Provide the [x, y] coordinate of the cell's center where the given text is located.  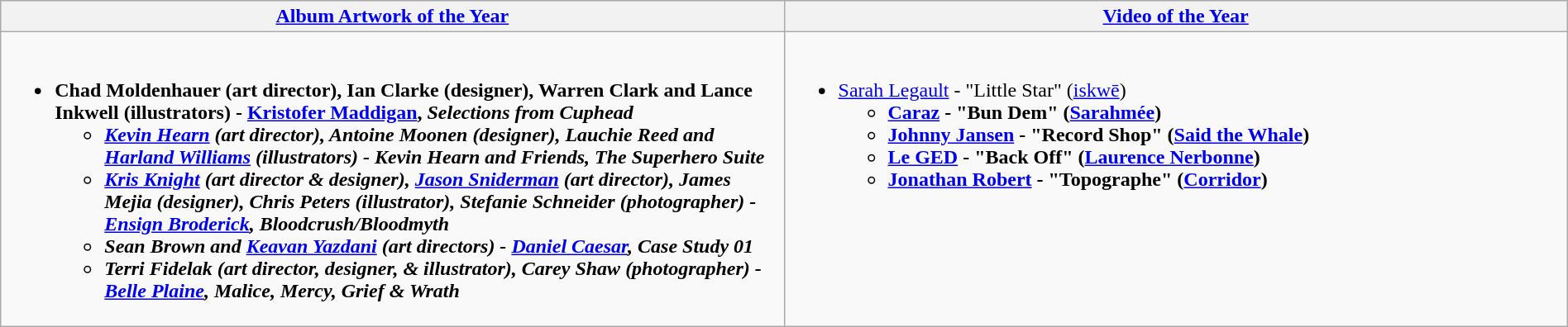
Album Artwork of the Year [392, 17]
Video of the Year [1176, 17]
